Pinpoint the cell where the given text exists, returning its [X, Y] midpoint coordinate. 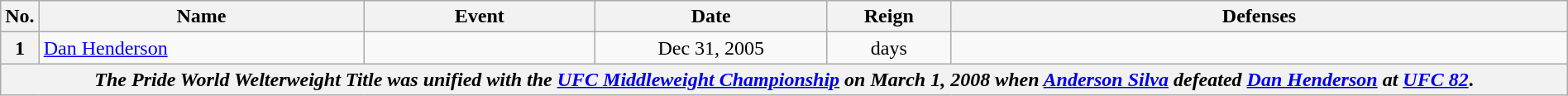
Dec 31, 2005 [711, 48]
Defenses [1260, 17]
Dan Henderson [202, 48]
No. [20, 17]
Event [480, 17]
Reign [889, 17]
Date [711, 17]
1 [20, 48]
days [889, 48]
Name [202, 17]
